From the cell containing the given text, extract its center point as [x, y] coordinate. 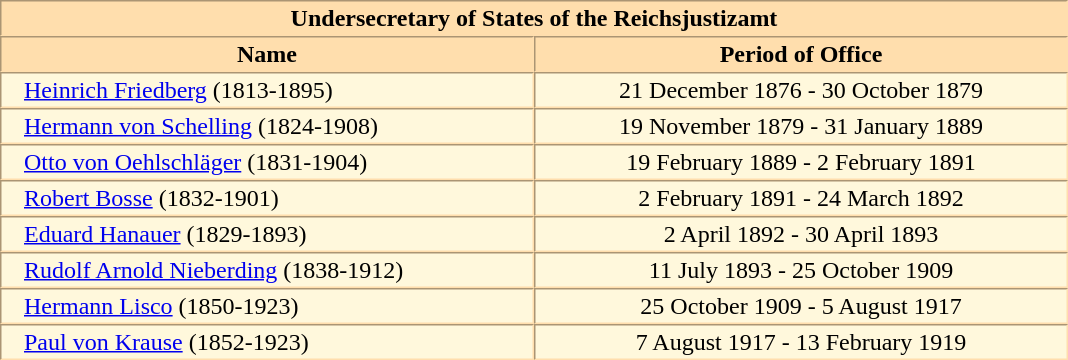
19 November 1879 - 31 January 1889 [801, 126]
Eduard Hanauer (1829-1893) [267, 234]
Otto von Oehlschläger (1831-1904) [267, 162]
2 February 1891 - 24 March 1892 [801, 198]
Undersecretary of States of the Reichsjustizamt [534, 18]
2 April 1892 - 30 April 1893 [801, 234]
19 February 1889 - 2 February 1891 [801, 162]
11 July 1893 - 25 October 1909 [801, 270]
Paul von Krause (1852-1923) [267, 342]
21 December 1876 - 30 October 1879 [801, 90]
25 October 1909 - 5 August 1917 [801, 306]
Rudolf Arnold Nieberding (1838-1912) [267, 270]
7 August 1917 - 13 February 1919 [801, 342]
Heinrich Friedberg (1813-1895) [267, 90]
Hermann Lisco (1850-1923) [267, 306]
Name [267, 54]
Hermann von Schelling (1824-1908) [267, 126]
Robert Bosse (1832-1901) [267, 198]
Period of Office [801, 54]
